Provide the [x, y] coordinate of the cell's center where the given text is located.  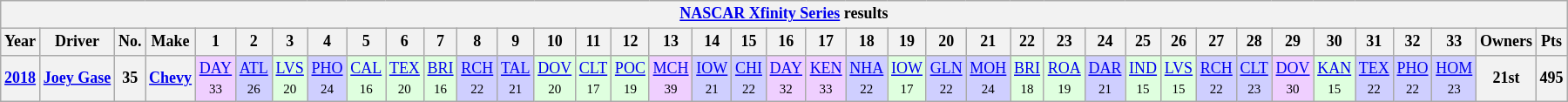
22 [1028, 42]
DAY33 [215, 78]
POC19 [631, 78]
20 [946, 42]
CLT23 [1254, 78]
35 [131, 78]
BRI18 [1028, 78]
KAN15 [1335, 78]
MOH24 [988, 78]
GLN22 [946, 78]
DOV30 [1293, 78]
HOM23 [1455, 78]
7 [441, 42]
CHI22 [749, 78]
PHO22 [1413, 78]
16 [786, 42]
NHA22 [867, 78]
19 [908, 42]
Owners [1507, 42]
15 [749, 42]
21st [1507, 78]
TAL21 [516, 78]
23 [1064, 42]
ROA19 [1064, 78]
Make [171, 42]
MCH39 [671, 78]
12 [631, 42]
11 [594, 42]
5 [366, 42]
8 [477, 42]
24 [1105, 42]
DAR21 [1105, 78]
Chevy [171, 78]
6 [405, 42]
KEN33 [826, 78]
No. [131, 42]
9 [516, 42]
495 [1551, 78]
25 [1143, 42]
Year [21, 42]
BRI16 [441, 78]
NASCAR Xfinity Series results [784, 14]
27 [1216, 42]
33 [1455, 42]
21 [988, 42]
IOW21 [713, 78]
TEX22 [1375, 78]
DOV20 [555, 78]
32 [1413, 42]
Joey Gase [77, 78]
TEX20 [405, 78]
31 [1375, 42]
29 [1293, 42]
LVS15 [1178, 78]
DAY32 [786, 78]
ATL26 [253, 78]
18 [867, 42]
10 [555, 42]
17 [826, 42]
LVS20 [289, 78]
28 [1254, 42]
2 [253, 42]
IND15 [1143, 78]
CAL16 [366, 78]
13 [671, 42]
3 [289, 42]
14 [713, 42]
30 [1335, 42]
2018 [21, 78]
IOW17 [908, 78]
26 [1178, 42]
4 [328, 42]
PHO24 [328, 78]
1 [215, 42]
CLT17 [594, 78]
Pts [1551, 42]
Driver [77, 42]
